Find where the given text appears and provide that cell's center as (X, Y) coordinate. 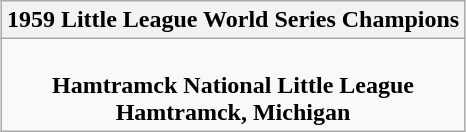
Hamtramck National Little LeagueHamtramck, Michigan (232, 85)
1959 Little League World Series Champions (232, 20)
